Return the [x, y] coordinate for the center point of the cell that contains the specified text.  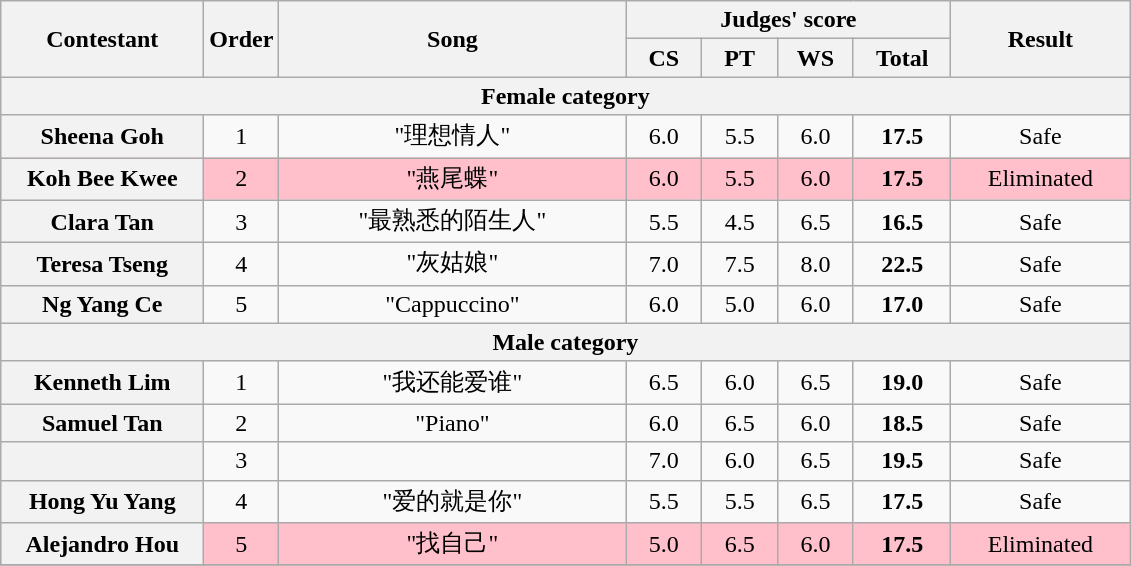
Koh Bee Kwee [102, 180]
"Cappuccino" [452, 304]
Alejandro Hou [102, 544]
Female category [566, 96]
Ng Yang Ce [102, 304]
8.0 [816, 264]
CS [664, 58]
"灰姑娘" [452, 264]
"找自己" [452, 544]
19.0 [902, 382]
Song [452, 39]
Male category [566, 342]
Result [1040, 39]
Kenneth Lim [102, 382]
Samuel Tan [102, 423]
16.5 [902, 222]
Contestant [102, 39]
19.5 [902, 461]
Order [242, 39]
17.0 [902, 304]
PT [740, 58]
22.5 [902, 264]
18.5 [902, 423]
Teresa Tseng [102, 264]
7.5 [740, 264]
Total [902, 58]
WS [816, 58]
"最熟悉的陌生人" [452, 222]
"Piano" [452, 423]
Sheena Goh [102, 136]
"我还能爱谁" [452, 382]
Judges' score [788, 20]
"理想情人" [452, 136]
4.5 [740, 222]
"燕尾蝶" [452, 180]
Clara Tan [102, 222]
Hong Yu Yang [102, 502]
"爱的就是你" [452, 502]
